Extract the (x, y) coordinate from the center of the cell holding the provided text.  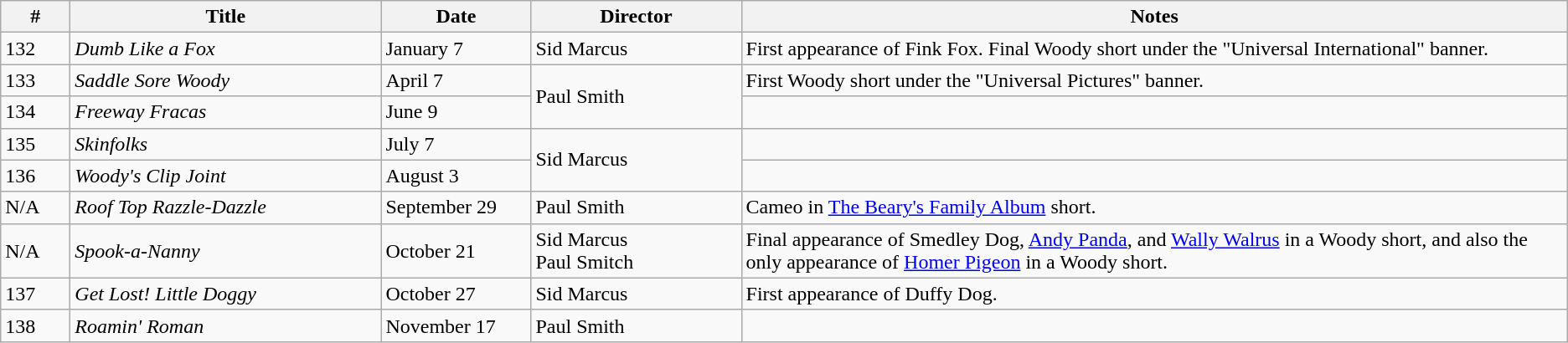
Spook-a-Nanny (226, 251)
Cameo in The Beary's Family Album short. (1154, 207)
First Woody short under the "Universal Pictures" banner. (1154, 80)
Dumb Like a Fox (226, 49)
Final appearance of Smedley Dog, Andy Panda, and Wally Walrus in a Woody short, and also the only appearance of Homer Pigeon in a Woody short. (1154, 251)
135 (35, 144)
October 21 (456, 251)
Roamin' Roman (226, 325)
137 (35, 294)
January 7 (456, 49)
Woody's Clip Joint (226, 176)
June 9 (456, 112)
Saddle Sore Woody (226, 80)
Director (637, 17)
July 7 (456, 144)
October 27 (456, 294)
August 3 (456, 176)
Title (226, 17)
First appearance of Fink Fox. Final Woody short under the "Universal International" banner. (1154, 49)
First appearance of Duffy Dog. (1154, 294)
Notes (1154, 17)
Get Lost! Little Doggy (226, 294)
134 (35, 112)
133 (35, 80)
November 17 (456, 325)
136 (35, 176)
Sid MarcusPaul Smitch (637, 251)
132 (35, 49)
Freeway Fracas (226, 112)
Skinfolks (226, 144)
Roof Top Razzle-Dazzle (226, 207)
# (35, 17)
September 29 (456, 207)
April 7 (456, 80)
Date (456, 17)
138 (35, 325)
